Pinpoint the cell where the given text exists, returning its [x, y] midpoint coordinate. 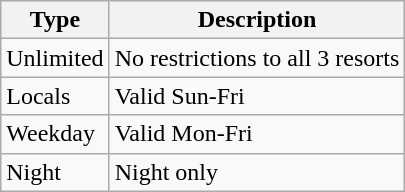
No restrictions to all 3 resorts [257, 58]
Locals [55, 96]
Type [55, 20]
Valid Mon-Fri [257, 134]
Valid Sun-Fri [257, 96]
Description [257, 20]
Night only [257, 172]
Weekday [55, 134]
Night [55, 172]
Unlimited [55, 58]
